Extract the (X, Y) coordinate from the center of the cell holding the provided text.  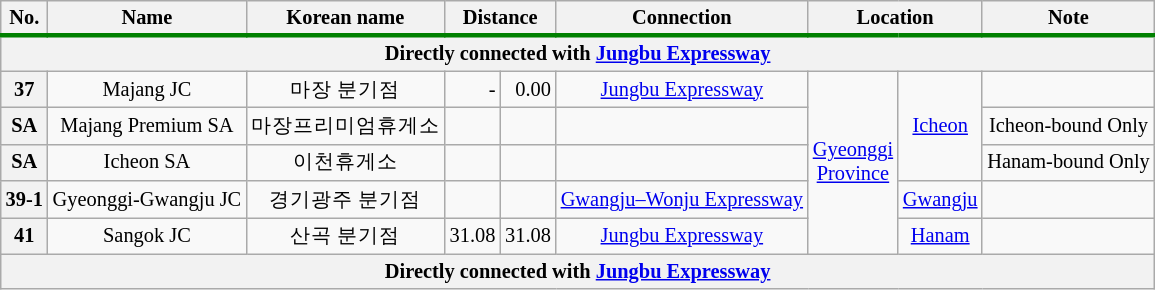
Icheon SA (147, 162)
마장프리미엄휴게소 (346, 126)
Icheon (940, 126)
Hanam (940, 236)
39-1 (24, 200)
Name (147, 18)
Distance (500, 18)
Majang JC (147, 90)
0.00 (528, 90)
Connection (682, 18)
41 (24, 236)
Gyeonggi-Gwangju JC (147, 200)
Note (1068, 18)
- (473, 90)
37 (24, 90)
마장 분기점 (346, 90)
Icheon-bound Only (1068, 126)
Korean name (346, 18)
Gwangju (940, 200)
이천휴게소 (346, 162)
Location (896, 18)
산곡 분기점 (346, 236)
Gyeonggi Province (853, 162)
Majang Premium SA (147, 126)
Gwangju–Wonju Expressway (682, 200)
Sangok JC (147, 236)
Hanam-bound Only (1068, 162)
No. (24, 18)
경기광주 분기점 (346, 200)
